Extract the [X, Y] coordinate from the center of the cell holding the provided text.  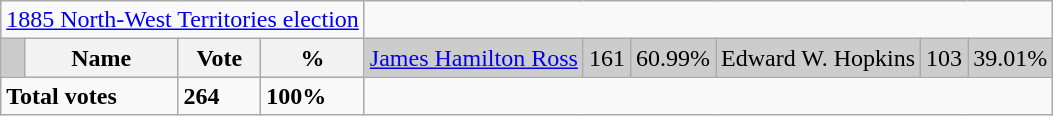
60.99% [672, 58]
% [313, 58]
161 [606, 58]
Name [102, 58]
Vote [220, 58]
264 [220, 96]
100% [313, 96]
Total votes [90, 96]
Edward W. Hopkins [818, 58]
1885 North-West Territories election [183, 20]
39.01% [1010, 58]
103 [944, 58]
James Hamilton Ross [474, 58]
